For the text-containing cell, return its midpoint in [X, Y] coordinate format. 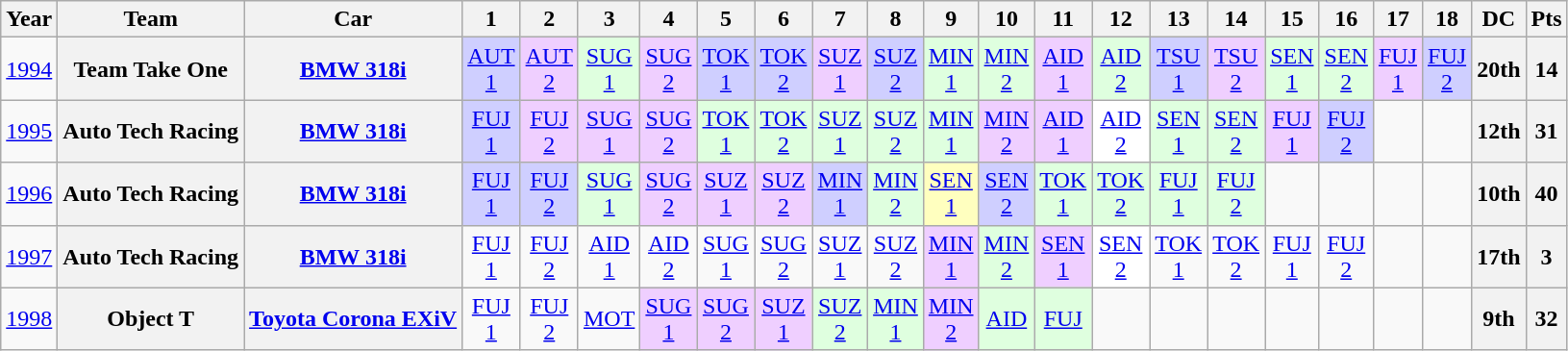
10 [1007, 19]
AID [1007, 319]
32 [1546, 319]
20th [1499, 69]
MOT [609, 319]
4 [669, 19]
Toyota Corona EXiV [354, 319]
Object T [151, 319]
7 [840, 19]
FUJ [1063, 319]
40 [1546, 194]
1996 [29, 194]
Year [29, 19]
5 [726, 19]
13 [1179, 19]
TSU2 [1236, 69]
Pts [1546, 19]
9th [1499, 319]
1997 [29, 256]
17th [1499, 256]
12th [1499, 131]
10th [1499, 194]
AUT1 [491, 69]
TSU1 [1179, 69]
6 [784, 19]
17 [1398, 19]
9 [951, 19]
DC [1499, 19]
1994 [29, 69]
16 [1346, 19]
AUT2 [549, 69]
1995 [29, 131]
8 [896, 19]
2 [549, 19]
12 [1121, 19]
18 [1448, 19]
Team [151, 19]
1 [491, 19]
1998 [29, 319]
11 [1063, 19]
31 [1546, 131]
Team Take One [151, 69]
Car [354, 19]
15 [1292, 19]
